Extract the [X, Y] coordinate from the center of the cell holding the provided text.  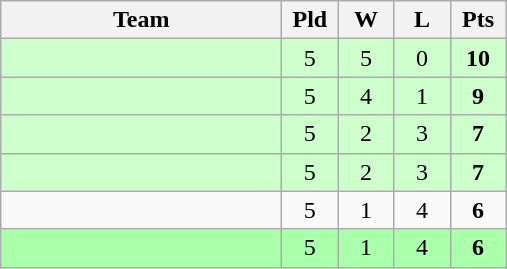
Pld [310, 20]
0 [422, 58]
W [366, 20]
9 [478, 96]
10 [478, 58]
Team [142, 20]
Pts [478, 20]
L [422, 20]
